From the cell containing the given text, extract its center point as (X, Y) coordinate. 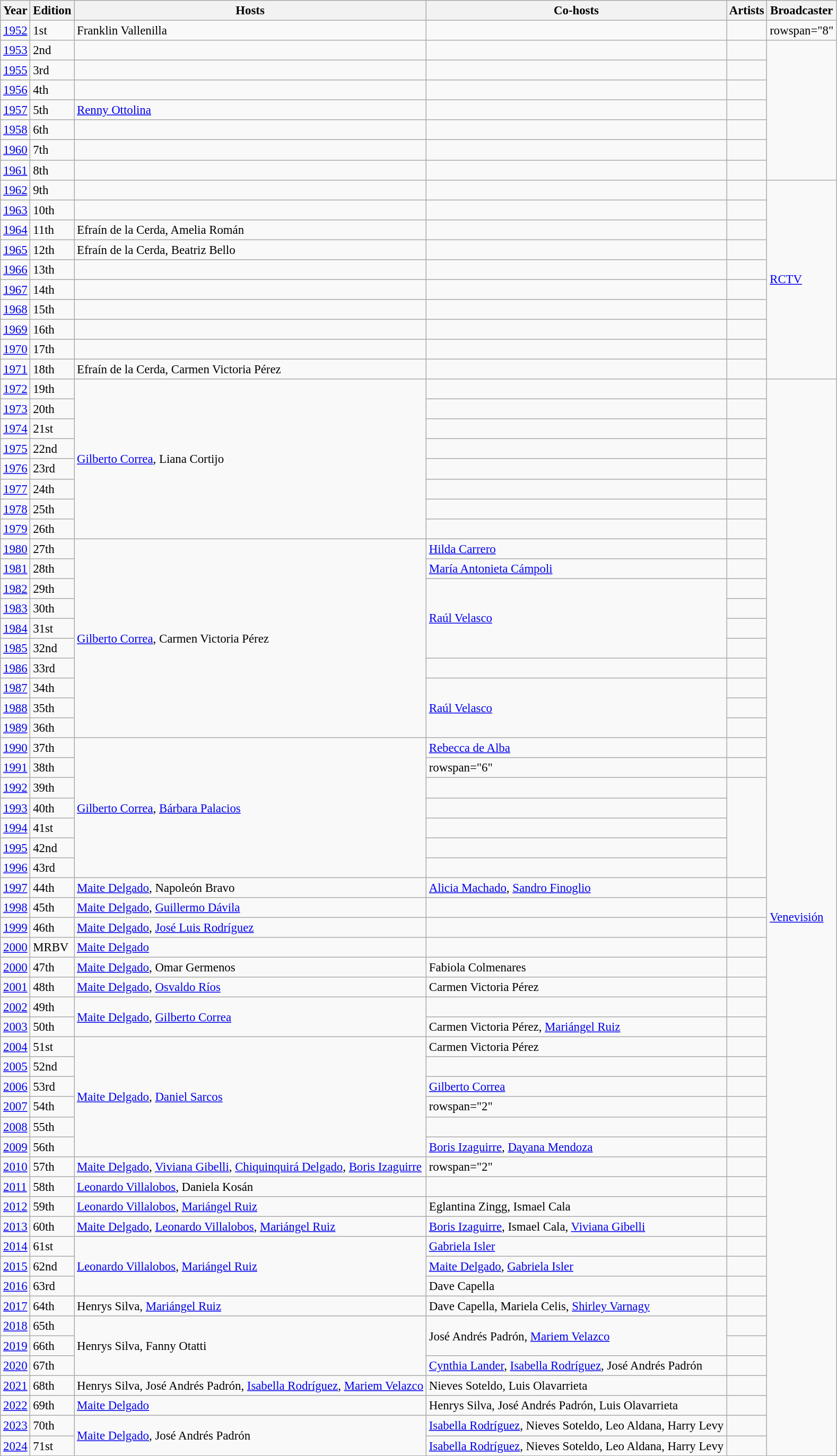
26th (52, 529)
1972 (15, 389)
Year (15, 11)
2018 (15, 1326)
70th (52, 1426)
1958 (15, 130)
56th (52, 1147)
María Antonieta Cámpoli (576, 569)
5th (52, 110)
José Andrés Padrón, Mariem Velazco (576, 1336)
Rebecca de Alba (576, 748)
1990 (15, 748)
4th (52, 90)
Co-hosts (576, 11)
19th (52, 389)
Gilberto Correa, Liana Cortijo (250, 459)
46th (52, 927)
1963 (15, 210)
2013 (15, 1226)
1964 (15, 230)
1993 (15, 808)
Maite Delgado, Viviana Gibelli, Chiquinquirá Delgado, Boris Izaguirre (250, 1166)
Gilberto Correa (576, 1087)
Artists (747, 11)
33rd (52, 669)
1960 (15, 150)
40th (52, 808)
7th (52, 150)
1961 (15, 170)
68th (52, 1386)
2016 (15, 1286)
Carmen Victoria Pérez, Mariángel Ruiz (576, 1027)
1973 (15, 409)
45th (52, 908)
17th (52, 349)
1980 (15, 549)
71st (52, 1446)
38th (52, 768)
59th (52, 1207)
1986 (15, 669)
2017 (15, 1306)
Dave Capella (576, 1286)
69th (52, 1406)
2006 (15, 1087)
1991 (15, 768)
1994 (15, 828)
43rd (52, 867)
2019 (15, 1346)
11th (52, 230)
18th (52, 370)
15th (52, 310)
rowspan="8" (802, 31)
1962 (15, 190)
6th (52, 130)
2024 (15, 1446)
1966 (15, 270)
1971 (15, 370)
31st (52, 628)
37th (52, 748)
Efraín de la Cerda, Carmen Victoria Pérez (250, 370)
Henrys Silva, José Andrés Padrón, Luis Olavarrieta (576, 1406)
52nd (52, 1067)
67th (52, 1366)
1952 (15, 31)
1965 (15, 250)
42nd (52, 848)
Dave Capella, Mariela Celis, Shirley Varnagy (576, 1306)
2002 (15, 1007)
Maite Delgado, Gilberto Correa (250, 1017)
Gilberto Correa, Carmen Victoria Pérez (250, 638)
Henrys Silva, Mariángel Ruiz (250, 1306)
62nd (52, 1266)
34th (52, 688)
RCTV (802, 279)
30th (52, 609)
1974 (15, 429)
8th (52, 170)
2012 (15, 1207)
Maite Delgado, Daniel Sarcos (250, 1097)
60th (52, 1226)
25th (52, 509)
1981 (15, 569)
39th (52, 788)
1982 (15, 589)
2005 (15, 1067)
Maite Delgado, Gabriela Isler (576, 1266)
1953 (15, 50)
Maite Delgado, José Andrés Padrón (250, 1436)
Maite Delgado, Omar Germenos (250, 967)
Henrys Silva, José Andrés Padrón, Isabella Rodríguez, Mariem Velazco (250, 1386)
2015 (15, 1266)
Hosts (250, 11)
1995 (15, 848)
29th (52, 589)
2004 (15, 1047)
Renny Ottolina (250, 110)
1999 (15, 927)
2020 (15, 1366)
57th (52, 1166)
20th (52, 409)
1st (52, 31)
12th (52, 250)
1998 (15, 908)
47th (52, 967)
MRBV (52, 948)
1988 (15, 708)
21st (52, 429)
2008 (15, 1127)
Alicia Machado, Sandro Finoglio (576, 888)
32nd (52, 648)
1969 (15, 329)
1985 (15, 648)
1978 (15, 509)
54th (52, 1107)
1976 (15, 469)
2010 (15, 1166)
2014 (15, 1247)
Maite Delgado, Osvaldo Ríos (250, 987)
10th (52, 210)
1996 (15, 867)
55th (52, 1127)
53rd (52, 1087)
Eglantina Zingg, Ismael Cala (576, 1207)
rowspan="6" (576, 768)
Henrys Silva, Fanny Otatti (250, 1346)
1987 (15, 688)
1955 (15, 71)
2nd (52, 50)
1975 (15, 449)
2009 (15, 1147)
2011 (15, 1187)
Venevisión (802, 917)
14th (52, 290)
Maite Delgado, José Luis Rodríguez (250, 927)
1997 (15, 888)
51st (52, 1047)
61st (52, 1247)
Maite Delgado, Leonardo Villalobos, Mariángel Ruiz (250, 1226)
48th (52, 987)
2023 (15, 1426)
50th (52, 1027)
Maite Delgado, Napoleón Bravo (250, 888)
Cynthia Lander, Isabella Rodríguez, José Andrés Padrón (576, 1366)
65th (52, 1326)
Boris Izaguirre, Dayana Mendoza (576, 1147)
Nieves Soteldo, Luis Olavarrieta (576, 1386)
28th (52, 569)
1983 (15, 609)
1970 (15, 349)
1968 (15, 310)
1984 (15, 628)
Edition (52, 11)
3rd (52, 71)
2022 (15, 1406)
63rd (52, 1286)
13th (52, 270)
1967 (15, 290)
Hilda Carrero (576, 549)
1992 (15, 788)
1979 (15, 529)
58th (52, 1187)
16th (52, 329)
Efraín de la Cerda, Beatriz Bello (250, 250)
Franklin Vallenilla (250, 31)
35th (52, 708)
2001 (15, 987)
Broadcaster (802, 11)
Fabiola Colmenares (576, 967)
23rd (52, 469)
Boris Izaguirre, Ismael Cala, Viviana Gibelli (576, 1226)
27th (52, 549)
Leonardo Villalobos, Daniela Kosán (250, 1187)
22nd (52, 449)
49th (52, 1007)
Maite Delgado, Guillermo Dávila (250, 908)
2021 (15, 1386)
2007 (15, 1107)
44th (52, 888)
36th (52, 728)
64th (52, 1306)
1957 (15, 110)
1977 (15, 489)
1956 (15, 90)
24th (52, 489)
Gilberto Correa, Bárbara Palacios (250, 808)
Gabriela Isler (576, 1247)
41st (52, 828)
2003 (15, 1027)
66th (52, 1346)
Efraín de la Cerda, Amelia Román (250, 230)
1989 (15, 728)
9th (52, 190)
